Scan for the cell matching the given text and deliver its (x, y) coordinate at center. 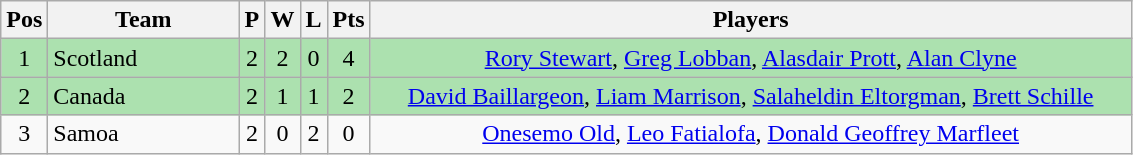
Rory Stewart, Greg Lobban, Alasdair Prott, Alan Clyne (750, 58)
Canada (144, 96)
Scotland (144, 58)
Players (750, 20)
P (252, 20)
Samoa (144, 134)
3 (24, 134)
Team (144, 20)
David Baillargeon, Liam Marrison, Salaheldin Eltorgman, Brett Schille (750, 96)
4 (348, 58)
Pts (348, 20)
W (282, 20)
Pos (24, 20)
Onesemo Old, Leo Fatialofa, Donald Geoffrey Marfleet (750, 134)
L (314, 20)
